Capture the cell that displays the provided text and extract its [X, Y] central coordinate. 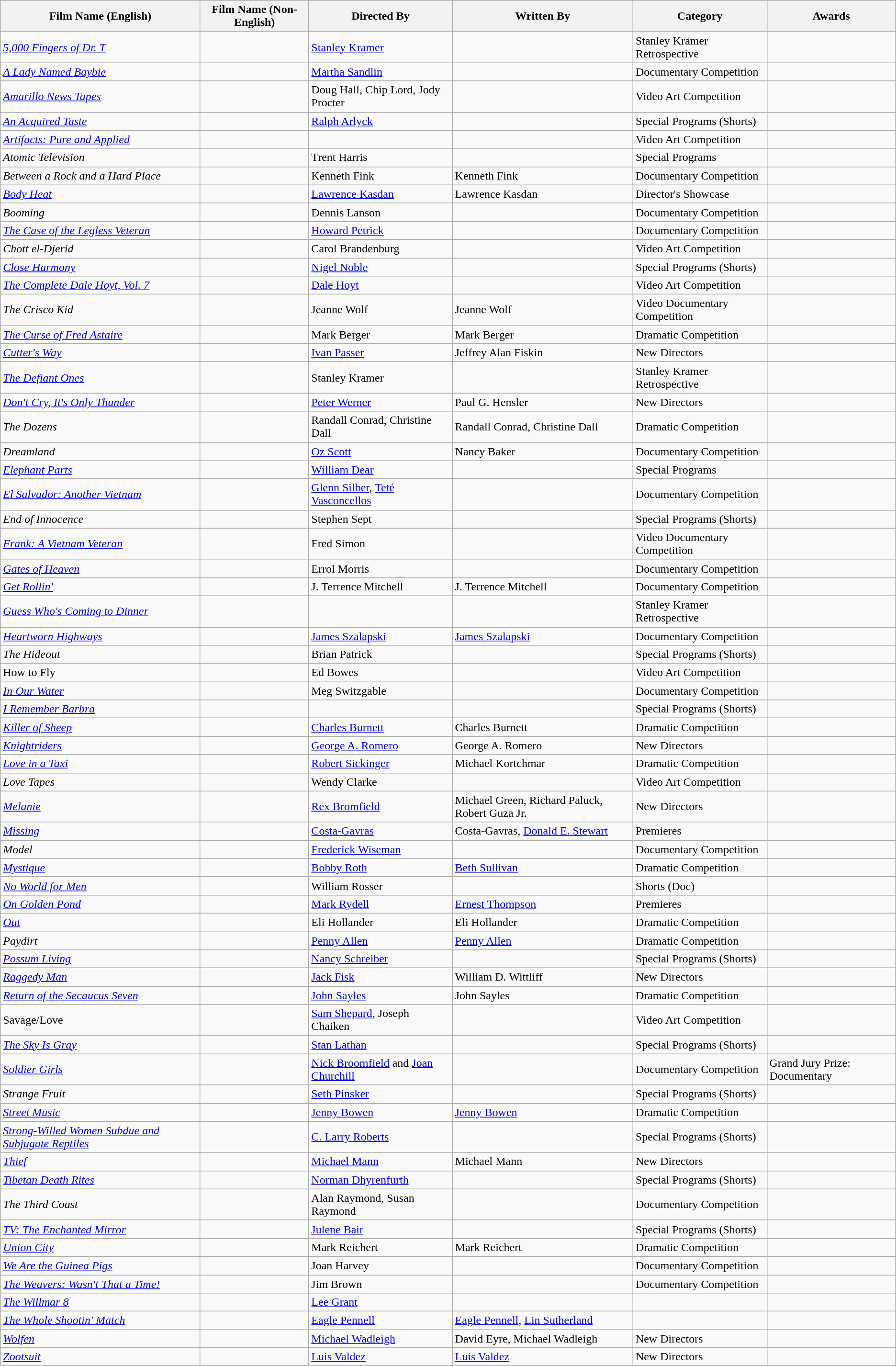
Nancy Schreiber [381, 959]
William D. Wittliff [543, 977]
Director's Showcase [700, 194]
David Eyre, Michael Wadleigh [543, 1339]
C. Larry Roberts [381, 1137]
Shorts (Doc) [700, 886]
Brian Patrick [381, 655]
Fred Simon [381, 544]
Union City [101, 1247]
Jim Brown [381, 1284]
Norman Dhyrenfurth [381, 1180]
Between a Rock and a Hard Place [101, 176]
Missing [101, 831]
The Willmar 8 [101, 1302]
Jack Fisk [381, 977]
The Hideout [101, 655]
In Our Water [101, 691]
Stephen Sept [381, 519]
Return of the Secaucus Seven [101, 995]
Ed Bowes [381, 673]
Jeffrey Alan Fiskin [543, 353]
Eagle Pennell, Lin Sutherland [543, 1321]
Love in a Taxi [101, 764]
A Lady Named Baybie [101, 72]
Wendy Clarke [381, 782]
The Complete Dale Hoyt, Vol. 7 [101, 285]
Nigel Noble [381, 267]
Possum Living [101, 959]
Frank: A Vietnam Veteran [101, 544]
Rex Bromfield [381, 806]
Amarillo News Tapes [101, 97]
Film Name (Non-English) [254, 16]
Sam Shepard, Joseph Chaiken [381, 1020]
Chott el-Djerid [101, 248]
Mystique [101, 868]
Booming [101, 212]
Paul G. Hensler [543, 402]
Zootsuit [101, 1357]
Cutter's Way [101, 353]
The Defiant Ones [101, 377]
We Are the Guinea Pigs [101, 1265]
The Weavers: Wasn't That a Time! [101, 1284]
How to Fly [101, 673]
I Remember Barbra [101, 709]
Nancy Baker [543, 452]
Film Name (English) [101, 16]
Heartworn Highways [101, 636]
Oz Scott [381, 452]
Raggedy Man [101, 977]
Ernest Thompson [543, 904]
Wolfen [101, 1339]
5,000 Fingers of Dr. T [101, 47]
The Dozens [101, 427]
Artifacts: Pure and Applied [101, 139]
No World for Men [101, 886]
Nick Broomfield and Joan Churchill [381, 1070]
Robert Sickinger [381, 764]
Michael Green, Richard Paluck, Robert Guza Jr. [543, 806]
Beth Sullivan [543, 868]
Body Heat [101, 194]
Thief [101, 1162]
Close Harmony [101, 267]
Category [700, 16]
Don't Cry, It's Only Thunder [101, 402]
Tibetan Death Rites [101, 1180]
Joan Harvey [381, 1265]
Out [101, 922]
Frederick Wiseman [381, 849]
The Case of the Legless Veteran [101, 230]
Doug Hall, Chip Lord, Jody Procter [381, 97]
Martha Sandlin [381, 72]
Michael Wadleigh [381, 1339]
Eagle Pennell [381, 1321]
Atomic Television [101, 158]
Ralph Arlyck [381, 121]
Errol Morris [381, 568]
Soldier Girls [101, 1070]
Savage/Love [101, 1020]
William Dear [381, 470]
Julene Bair [381, 1229]
Directed By [381, 16]
Written By [543, 16]
William Rosser [381, 886]
Gates of Heaven [101, 568]
Stan Lathan [381, 1045]
Trent Harris [381, 158]
Costa-Gavras [381, 831]
Lee Grant [381, 1302]
End of Innocence [101, 519]
The Whole Shootin' Match [101, 1321]
Street Music [101, 1112]
Dreamland [101, 452]
Alan Raymond, Susan Raymond [381, 1205]
Dale Hoyt [381, 285]
The Sky Is Gray [101, 1045]
On Golden Pond [101, 904]
Glenn Silber, Teté Vasconcellos [381, 494]
The Curse of Fred Astaire [101, 335]
An Acquired Taste [101, 121]
TV: The Enchanted Mirror [101, 1229]
Grand Jury Prize: Documentary [831, 1070]
The Crisco Kid [101, 310]
Killer of Sheep [101, 727]
Peter Werner [381, 402]
Meg Switzgable [381, 691]
Dennis Lanson [381, 212]
Seth Pinsker [381, 1094]
Get Rollin' [101, 587]
Ivan Passer [381, 353]
Knightriders [101, 745]
Costa-Gavras, Donald E. Stewart [543, 831]
Bobby Roth [381, 868]
El Salvador: Another Vietnam [101, 494]
Guess Who's Coming to Dinner [101, 611]
Carol Brandenburg [381, 248]
Elephant Parts [101, 470]
Love Tapes [101, 782]
The Third Coast [101, 1205]
Strong-Willed Women Subdue and Subjugate Reptiles [101, 1137]
Awards [831, 16]
Mark Rydell [381, 904]
Model [101, 849]
Melanie [101, 806]
Howard Petrick [381, 230]
Paydirt [101, 941]
Michael Kortchmar [543, 764]
Strange Fruit [101, 1094]
